Extract the [x, y] coordinate from the center of the cell holding the provided text.  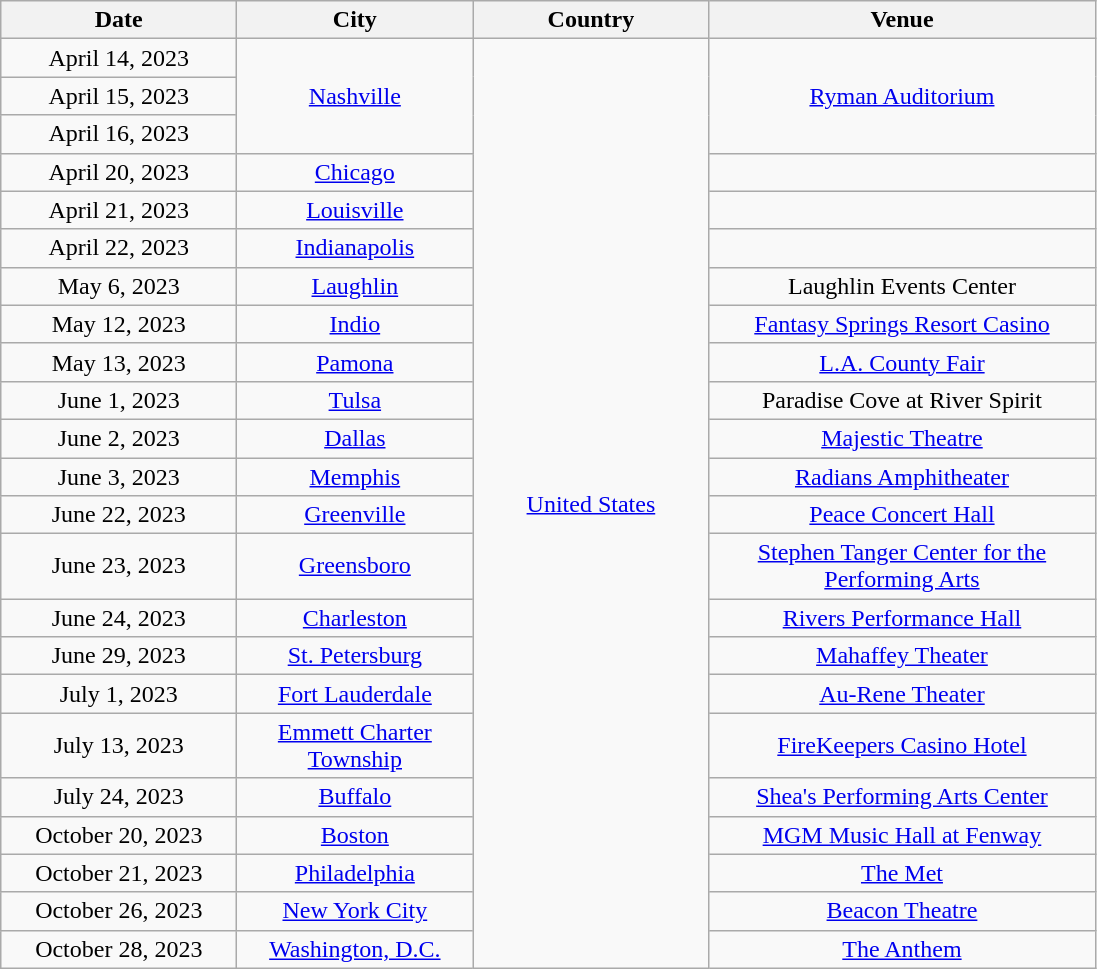
October 21, 2023 [119, 873]
June 22, 2023 [119, 515]
The Met [902, 873]
Buffalo [355, 797]
May 13, 2023 [119, 362]
Date [119, 20]
Fantasy Springs Resort Casino [902, 324]
Laughlin Events Center [902, 286]
June 2, 2023 [119, 438]
Philadelphia [355, 873]
May 12, 2023 [119, 324]
Beacon Theatre [902, 911]
MGM Music Hall at Fenway [902, 835]
October 28, 2023 [119, 949]
New York City [355, 911]
The Anthem [902, 949]
April 14, 2023 [119, 58]
April 16, 2023 [119, 134]
Paradise Cove at River Spirit [902, 400]
Boston [355, 835]
Radians Amphitheater [902, 477]
City [355, 20]
October 26, 2023 [119, 911]
Mahaffey Theater [902, 656]
Greensboro [355, 566]
Charleston [355, 618]
June 23, 2023 [119, 566]
Chicago [355, 172]
Country [591, 20]
October 20, 2023 [119, 835]
June 3, 2023 [119, 477]
Rivers Performance Hall [902, 618]
June 29, 2023 [119, 656]
United States [591, 504]
Majestic Theatre [902, 438]
Laughlin [355, 286]
Fort Lauderdale [355, 694]
Memphis [355, 477]
Peace Concert Hall [902, 515]
Emmett Charter Township [355, 746]
June 1, 2023 [119, 400]
April 20, 2023 [119, 172]
Au-Rene Theater [902, 694]
L.A. County Fair [902, 362]
Stephen Tanger Center for the Performing Arts [902, 566]
June 24, 2023 [119, 618]
Indianapolis [355, 248]
July 13, 2023 [119, 746]
July 24, 2023 [119, 797]
Ryman Auditorium [902, 96]
April 15, 2023 [119, 96]
Indio [355, 324]
Venue [902, 20]
St. Petersburg [355, 656]
Greenville [355, 515]
May 6, 2023 [119, 286]
Tulsa [355, 400]
Nashville [355, 96]
April 21, 2023 [119, 210]
Louisville [355, 210]
July 1, 2023 [119, 694]
April 22, 2023 [119, 248]
Dallas [355, 438]
Pamona [355, 362]
FireKeepers Casino Hotel [902, 746]
Shea's Performing Arts Center [902, 797]
Washington, D.C. [355, 949]
